Extract the [X, Y] coordinate from the center of the cell holding the provided text.  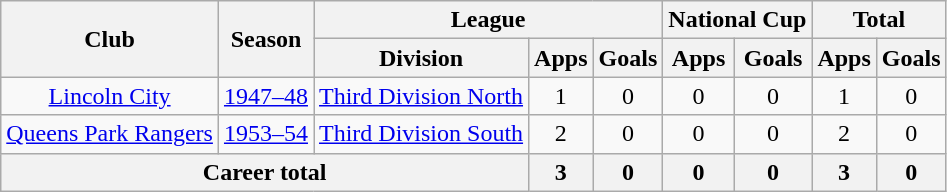
Career total [265, 172]
1953–54 [266, 134]
Third Division North [422, 96]
Total [879, 20]
Division [422, 58]
National Cup [738, 20]
Lincoln City [110, 96]
Season [266, 39]
Third Division South [422, 134]
Club [110, 39]
League [488, 20]
Queens Park Rangers [110, 134]
1947–48 [266, 96]
